Return [X, Y] of the center of cell containing provided text 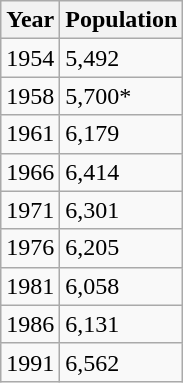
1971 [30, 210]
Population [122, 20]
1961 [30, 134]
1976 [30, 248]
5,492 [122, 58]
6,058 [122, 286]
5,700* [122, 96]
6,562 [122, 362]
6,301 [122, 210]
6,179 [122, 134]
6,414 [122, 172]
1966 [30, 172]
1991 [30, 362]
6,131 [122, 324]
1986 [30, 324]
1958 [30, 96]
6,205 [122, 248]
Year [30, 20]
1954 [30, 58]
1981 [30, 286]
